Capture the cell that displays the provided text and extract its [x, y] central coordinate. 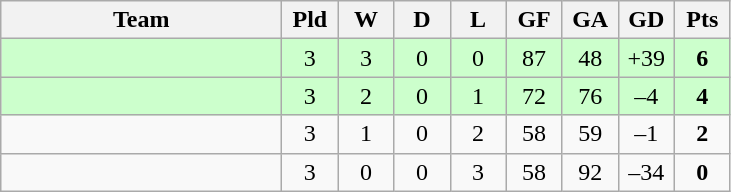
–4 [646, 96]
72 [534, 96]
Team [142, 20]
W [366, 20]
76 [590, 96]
Pts [702, 20]
D [422, 20]
–1 [646, 134]
Pld [310, 20]
L [478, 20]
+39 [646, 58]
59 [590, 134]
4 [702, 96]
92 [590, 172]
GF [534, 20]
–34 [646, 172]
87 [534, 58]
48 [590, 58]
6 [702, 58]
GD [646, 20]
GA [590, 20]
